Return [X, Y] of the center of cell containing provided text 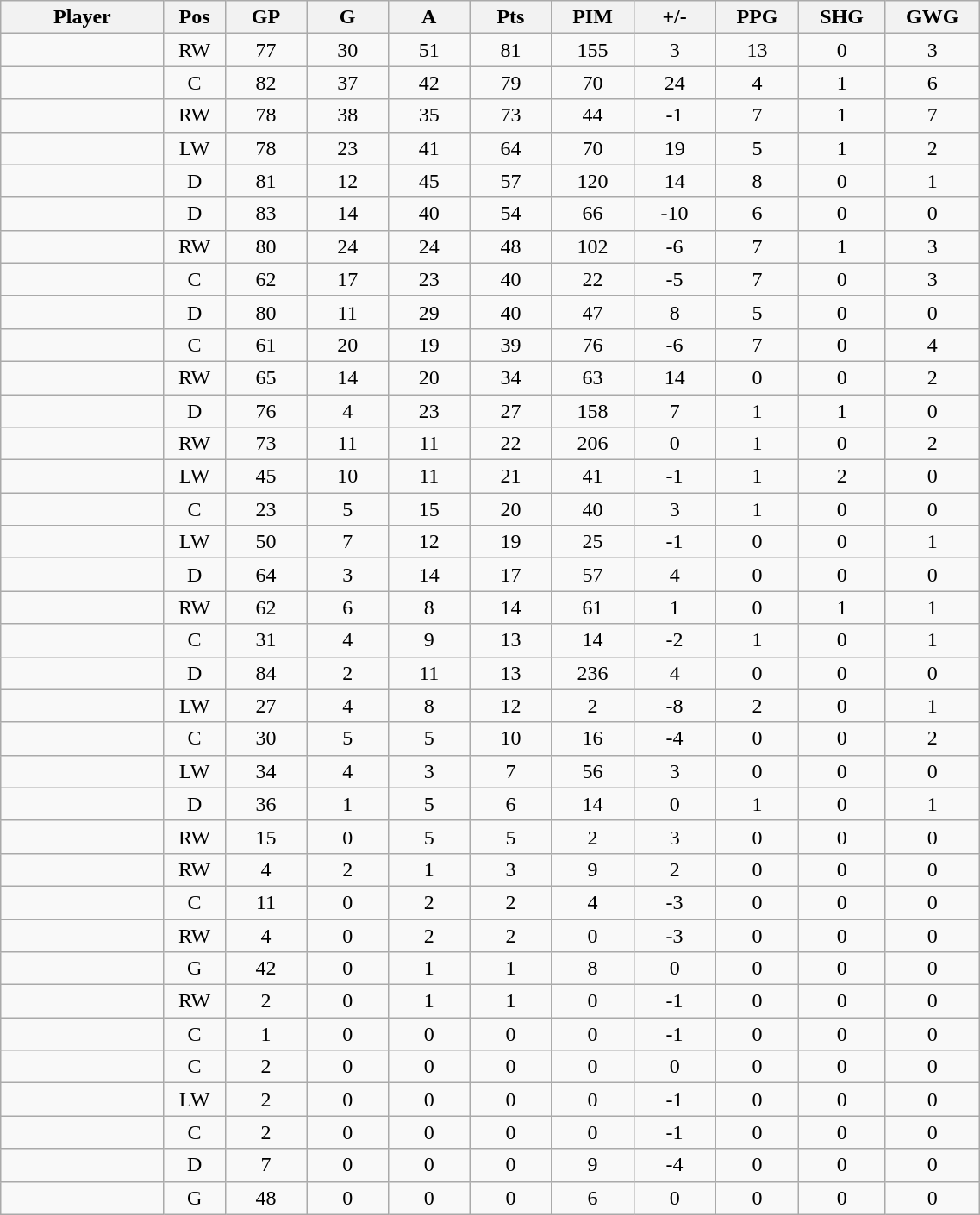
GWG [932, 17]
84 [265, 673]
83 [265, 214]
GP [265, 17]
65 [265, 377]
51 [429, 50]
Pos [195, 17]
SHG [842, 17]
102 [593, 246]
66 [593, 214]
44 [593, 115]
63 [593, 377]
-2 [674, 640]
120 [593, 181]
158 [593, 411]
PPG [757, 17]
56 [593, 771]
54 [510, 214]
16 [593, 738]
35 [429, 115]
37 [348, 83]
155 [593, 50]
50 [265, 542]
-10 [674, 214]
79 [510, 83]
+/- [674, 17]
29 [429, 312]
77 [265, 50]
Pts [510, 17]
21 [510, 477]
38 [348, 115]
A [429, 17]
236 [593, 673]
Player [83, 17]
47 [593, 312]
-8 [674, 706]
206 [593, 444]
36 [265, 804]
82 [265, 83]
PIM [593, 17]
31 [265, 640]
-5 [674, 279]
25 [593, 542]
39 [510, 345]
